Output the (x, y) coordinate of the center of the cell containing the given text.  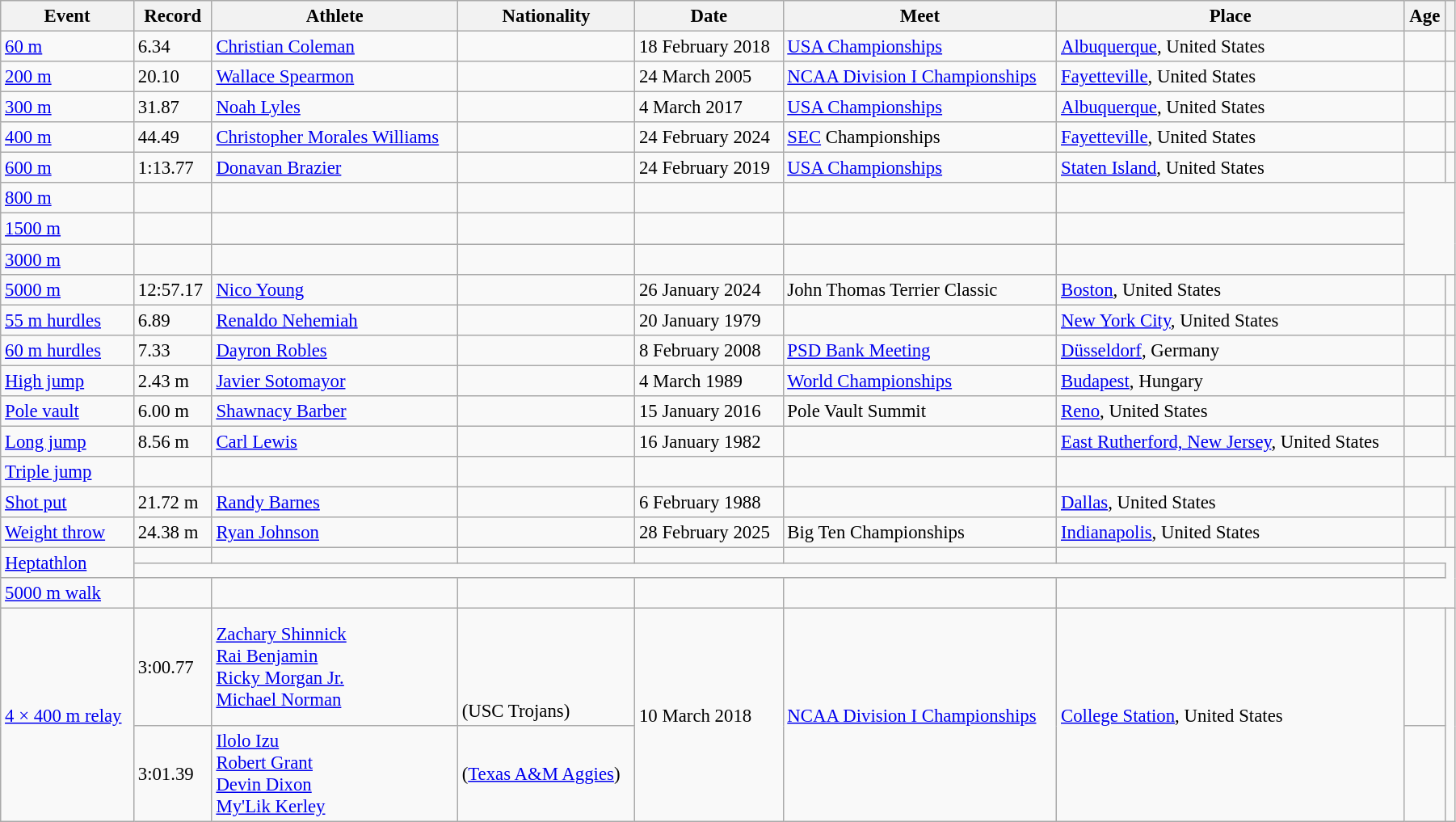
Dallas, United States (1231, 502)
Noah Lyles (335, 107)
Weight throw (68, 533)
Budapest, Hungary (1231, 381)
5000 m (68, 289)
Event (68, 16)
Christopher Morales Williams (335, 137)
Big Ten Championships (919, 533)
26 January 2024 (709, 289)
600 m (68, 168)
Record (173, 16)
1500 m (68, 229)
Indianapolis, United States (1231, 533)
College Station, United States (1231, 715)
4 March 1989 (709, 381)
24.38 m (173, 533)
21.72 m (173, 502)
4 × 400 m relay (68, 715)
Düsseldorf, Germany (1231, 350)
High jump (68, 381)
Place (1231, 16)
Nationality (546, 16)
8.56 m (173, 441)
6.00 m (173, 411)
Boston, United States (1231, 289)
400 m (68, 137)
Javier Sotomayor (335, 381)
(Texas A&M Aggies) (546, 774)
Meet (919, 16)
7.33 (173, 350)
Pole vault (68, 411)
Zachary ShinnickRai BenjaminRicky Morgan Jr.Michael Norman (335, 668)
Donavan Brazier (335, 168)
31.87 (173, 107)
(USC Trojans) (546, 668)
200 m (68, 77)
1:13.77 (173, 168)
Carl Lewis (335, 441)
5000 m walk (68, 593)
Renaldo Nehemiah (335, 320)
Ryan Johnson (335, 533)
Pole Vault Summit (919, 411)
New York City, United States (1231, 320)
Randy Barnes (335, 502)
16 January 1982 (709, 441)
4 March 2017 (709, 107)
3:00.77 (173, 668)
Wallace Spearmon (335, 77)
SEC Championships (919, 137)
Age (1424, 16)
3000 m (68, 259)
28 February 2025 (709, 533)
John Thomas Terrier Classic (919, 289)
Athlete (335, 16)
Shot put (68, 502)
24 February 2024 (709, 137)
Staten Island, United States (1231, 168)
Long jump (68, 441)
Date (709, 16)
12:57.17 (173, 289)
World Championships (919, 381)
Reno, United States (1231, 411)
PSD Bank Meeting (919, 350)
44.49 (173, 137)
10 March 2018 (709, 715)
Heptathlon (68, 563)
Christian Coleman (335, 47)
2.43 m (173, 381)
24 March 2005 (709, 77)
20 January 1979 (709, 320)
800 m (68, 198)
300 m (68, 107)
Shawnacy Barber (335, 411)
20.10 (173, 77)
60 m (68, 47)
15 January 2016 (709, 411)
60 m hurdles (68, 350)
Triple jump (68, 472)
East Rutherford, New Jersey, United States (1231, 441)
18 February 2018 (709, 47)
Dayron Robles (335, 350)
Nico Young (335, 289)
3:01.39 (173, 774)
24 February 2019 (709, 168)
55 m hurdles (68, 320)
6.34 (173, 47)
Ilolo IzuRobert GrantDevin DixonMy'Lik Kerley (335, 774)
8 February 2008 (709, 350)
6 February 1988 (709, 502)
6.89 (173, 320)
